Detect which cell encompasses the target text, then output its [x, y] center coordinate. 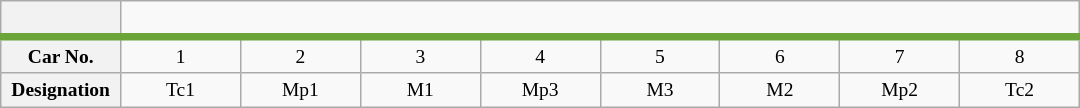
Designation [61, 90]
7 [900, 55]
Tc1 [181, 90]
4 [540, 55]
1 [181, 55]
Mp3 [540, 90]
Car No. [61, 55]
8 [1020, 55]
3 [420, 55]
M2 [780, 90]
M3 [660, 90]
6 [780, 55]
5 [660, 55]
Mp1 [300, 90]
Mp2 [900, 90]
M1 [420, 90]
Tc2 [1020, 90]
2 [300, 55]
